Identify which cell holds the provided text, then report its [x, y] central coordinate. 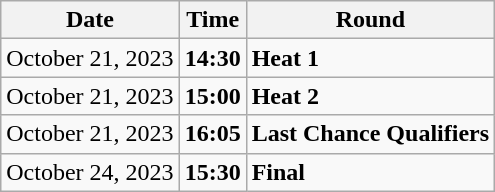
Heat 1 [370, 58]
Last Chance Qualifiers [370, 134]
Round [370, 20]
14:30 [212, 58]
15:30 [212, 172]
Heat 2 [370, 96]
Date [90, 20]
Time [212, 20]
15:00 [212, 96]
16:05 [212, 134]
October 24, 2023 [90, 172]
Final [370, 172]
